Pinpoint the cell where the given text exists, returning its [X, Y] midpoint coordinate. 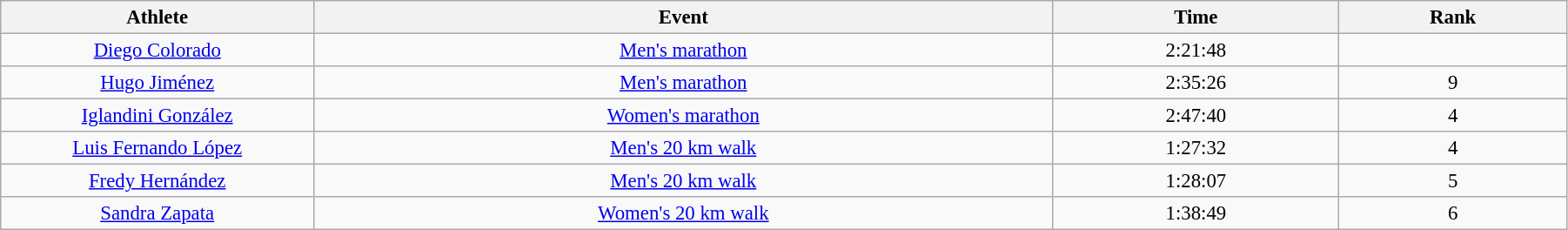
Sandra Zapata [157, 213]
1:28:07 [1196, 181]
6 [1453, 213]
2:47:40 [1196, 116]
9 [1453, 83]
2:21:48 [1196, 51]
Women's 20 km walk [684, 213]
Athlete [157, 17]
Diego Colorado [157, 51]
2:35:26 [1196, 83]
Hugo Jiménez [157, 83]
Luis Fernando López [157, 148]
Time [1196, 17]
Rank [1453, 17]
Event [684, 17]
Iglandini González [157, 116]
Women's marathon [684, 116]
5 [1453, 181]
1:38:49 [1196, 213]
Fredy Hernández [157, 181]
1:27:32 [1196, 148]
